Capture the cell that displays the provided text and extract its [X, Y] central coordinate. 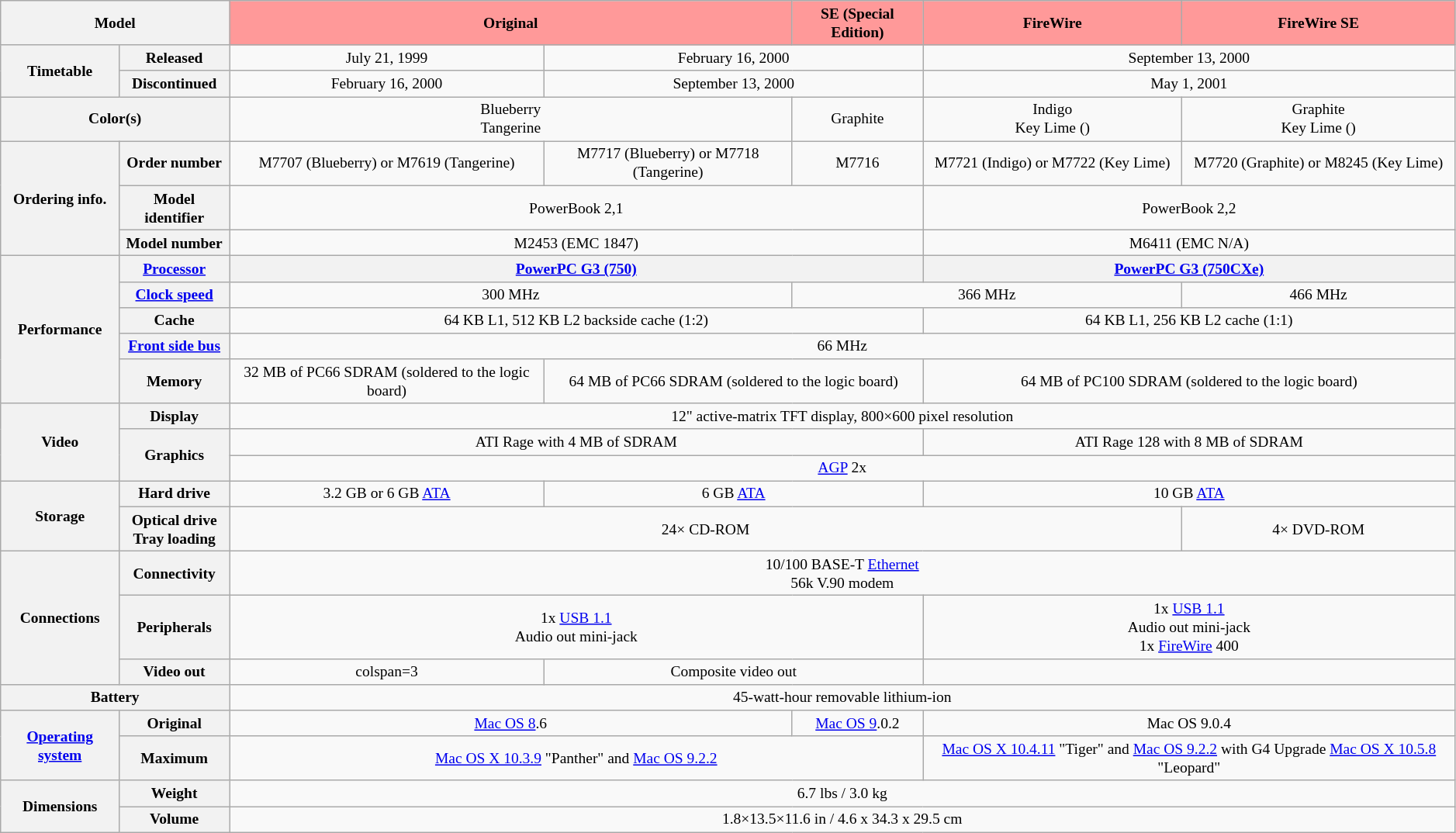
366 MHz [987, 295]
Discontinued [175, 84]
Order number [175, 163]
6 GB ATA [733, 493]
Storage [61, 517]
AGP 2x [842, 468]
Hard drive [175, 493]
64 MB of PC66 SDRAM (soldered to the logic board) [733, 382]
Connectivity [175, 574]
Graphite [858, 119]
ATI Rage with 4 MB of SDRAM [576, 442]
Indigo Key Lime () [1053, 119]
Video out [175, 672]
Graphite Key Lime () [1319, 119]
colspan=3 [387, 672]
45-watt-hour removable lithium-ion [842, 696]
M6411 (EMC N/A) [1189, 242]
Composite video out [733, 672]
Timetable [61, 71]
PowerPC G3 (750CXe) [1189, 268]
Color(s) [115, 119]
1.8×13.5×11.6 in / 4.6 x 34.3 x 29.5 cm [842, 819]
Clock speed [175, 295]
Model identifier [175, 208]
32 MB of PC66 SDRAM (soldered to the logic board) [387, 382]
Battery [115, 696]
Memory [175, 382]
Dimensions [61, 807]
Front side bus [175, 346]
ATI Rage 128 with 8 MB of SDRAM [1189, 442]
Connections [61, 618]
M7721 (Indigo) or M7722 (Key Lime) [1053, 163]
3.2 GB or 6 GB ATA [387, 493]
Maximum [175, 759]
Mac OS X 10.4.11 "Tiger" and Mac OS 9.2.2 with G4 Upgrade Mac OS X 10.5.8 "Leopard" [1189, 759]
Optical driveTray loading [175, 529]
6.7 lbs / 3.0 kg [842, 793]
24× CD-ROM [706, 529]
Processor [175, 268]
M7720 (Graphite) or M8245 (Key Lime) [1319, 163]
Mac OS 9.0.4 [1189, 723]
Blueberry Tangerine [510, 119]
M7717 (Blueberry) or M7718 (Tangerine) [668, 163]
Peripherals [175, 627]
12" active-matrix TFT display, 800×600 pixel resolution [842, 416]
Display [175, 416]
July 21, 1999 [387, 57]
Released [175, 57]
FireWire [1053, 23]
M2453 (EMC 1847) [576, 242]
64 KB L1, 256 KB L2 cache (1:1) [1189, 320]
66 MHz [842, 346]
Weight [175, 793]
Volume [175, 819]
10/100 BASE-T Ethernet56k V.90 modem [842, 574]
Operating system [61, 746]
10 GB ATA [1189, 493]
64 MB of PC100 SDRAM (soldered to the logic board) [1189, 382]
SE (Special Edition) [858, 23]
PowerBook 2,1 [576, 208]
Model [115, 23]
Performance [61, 330]
PowerBook 2,2 [1189, 208]
May 1, 2001 [1189, 84]
64 KB L1, 512 KB L2 backside cache (1:2) [576, 320]
PowerPC G3 (750) [576, 268]
Cache [175, 320]
Graphics [175, 455]
FireWire SE [1319, 23]
Mac OS 8.6 [510, 723]
Video [61, 442]
1x USB 1.1Audio out mini-jack1x FireWire 400 [1189, 627]
1x USB 1.1Audio out mini-jack [576, 627]
4× DVD-ROM [1319, 529]
M7716 [858, 163]
300 MHz [510, 295]
Model number [175, 242]
Ordering info. [61, 199]
Mac OS 9.0.2 [858, 723]
M7707 (Blueberry) or M7619 (Tangerine) [387, 163]
466 MHz [1319, 295]
Mac OS X 10.3.9 "Panther" and Mac OS 9.2.2 [576, 759]
